Locate the cell with the specified text and output its [X, Y] center coordinate. 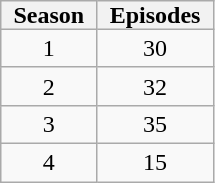
15 [155, 162]
1 [49, 48]
35 [155, 124]
Season [49, 15]
Episodes [155, 15]
4 [49, 162]
32 [155, 86]
3 [49, 124]
2 [49, 86]
30 [155, 48]
